Extract the (X, Y) coordinate from the center of the cell holding the provided text.  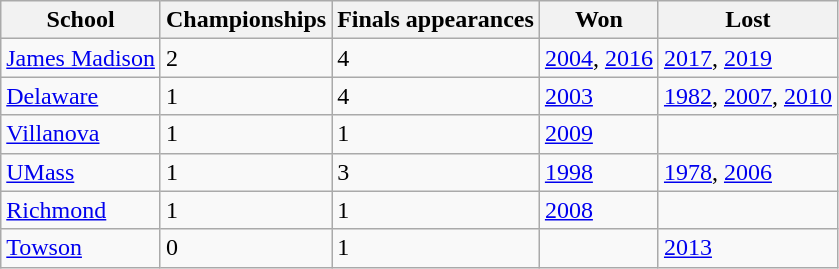
2009 (598, 134)
2 (246, 58)
Lost (748, 20)
2013 (748, 248)
Championships (246, 20)
2008 (598, 210)
3 (436, 172)
Richmond (81, 210)
Won (598, 20)
0 (246, 248)
1978, 2006 (748, 172)
Towson (81, 248)
Delaware (81, 96)
1982, 2007, 2010 (748, 96)
Finals appearances (436, 20)
2017, 2019 (748, 58)
James Madison (81, 58)
2003 (598, 96)
Villanova (81, 134)
1998 (598, 172)
School (81, 20)
UMass (81, 172)
2004, 2016 (598, 58)
